Scan for the cell matching the given text and deliver its [x, y] coordinate at center. 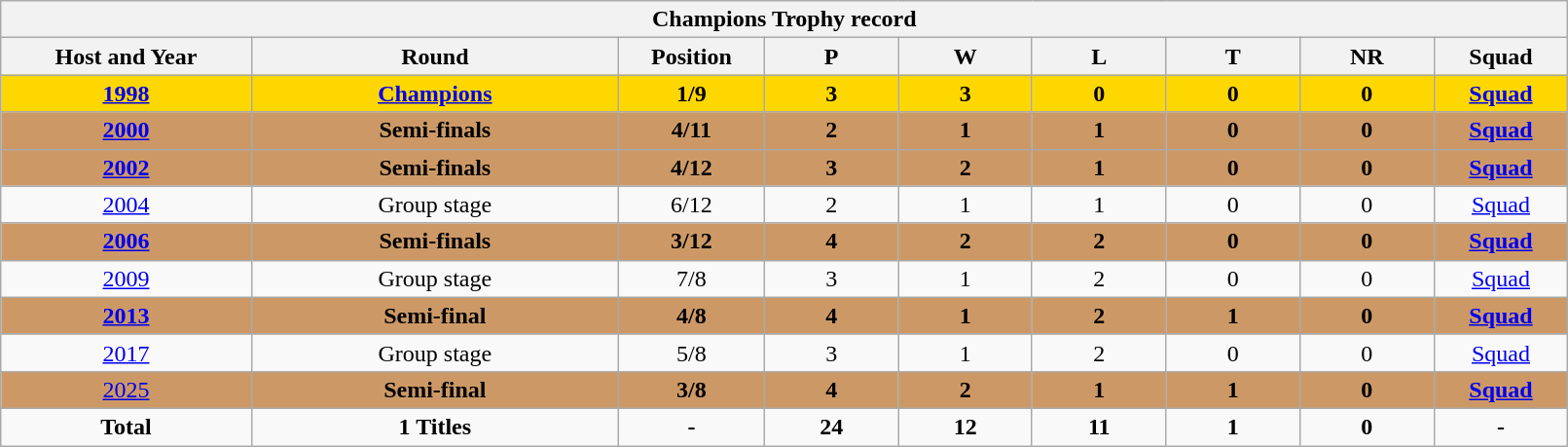
4/12 [692, 168]
1/9 [692, 93]
6/12 [692, 205]
2002 [127, 168]
L [1099, 56]
3/12 [692, 242]
1 Titles [434, 427]
2000 [127, 130]
12 [966, 427]
4/11 [692, 130]
NR [1367, 56]
Champions [434, 93]
24 [831, 427]
2004 [127, 205]
11 [1099, 427]
Total [127, 427]
2017 [127, 353]
T [1233, 56]
2009 [127, 279]
Host and Year [127, 56]
P [831, 56]
Position [692, 56]
2013 [127, 316]
Champions Trophy record [784, 19]
2006 [127, 242]
1998 [127, 93]
Round [434, 56]
7/8 [692, 279]
W [966, 56]
5/8 [692, 353]
4/8 [692, 316]
3/8 [692, 390]
2025 [127, 390]
